Output the (X, Y) coordinate of the center of the cell containing the given text.  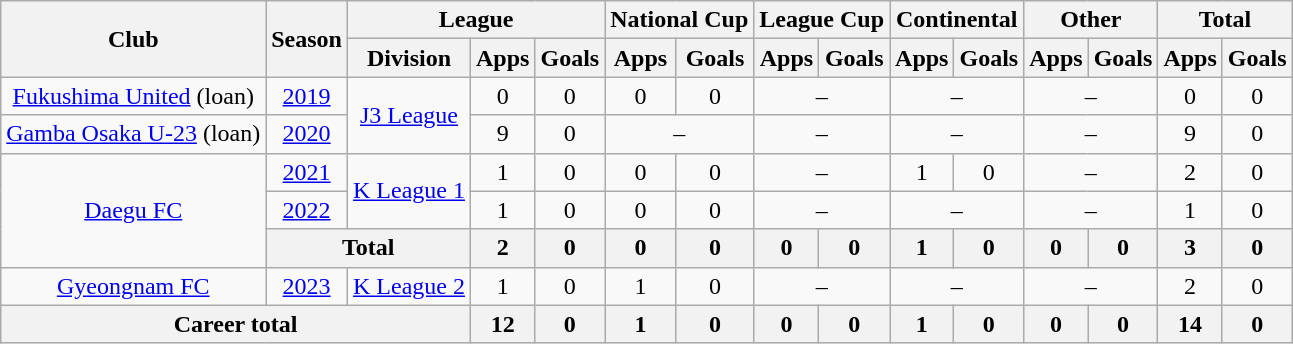
2019 (307, 96)
K League 2 (408, 286)
J3 League (408, 115)
Season (307, 39)
Career total (236, 324)
2020 (307, 134)
2021 (307, 172)
Gamba Osaka U-23 (loan) (134, 134)
Division (408, 58)
League (476, 20)
Daegu FC (134, 210)
3 (1190, 248)
14 (1190, 324)
National Cup (680, 20)
Other (1091, 20)
Club (134, 39)
2023 (307, 286)
K League 1 (408, 191)
12 (503, 324)
League Cup (822, 20)
Gyeongnam FC (134, 286)
2022 (307, 210)
Continental (957, 20)
Fukushima United (loan) (134, 96)
